Return [x, y] of the center of cell containing provided text 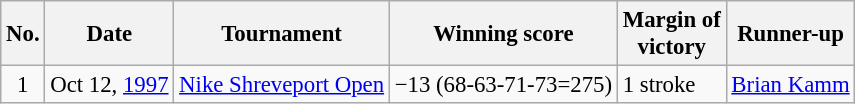
Runner-up [790, 34]
−13 (68-63-71-73=275) [503, 85]
Winning score [503, 34]
Brian Kamm [790, 85]
1 stroke [672, 85]
Nike Shreveport Open [282, 85]
Oct 12, 1997 [110, 85]
Tournament [282, 34]
1 [23, 85]
Margin ofvictory [672, 34]
No. [23, 34]
Date [110, 34]
